Extract the (x, y) coordinate from the center of the cell holding the provided text.  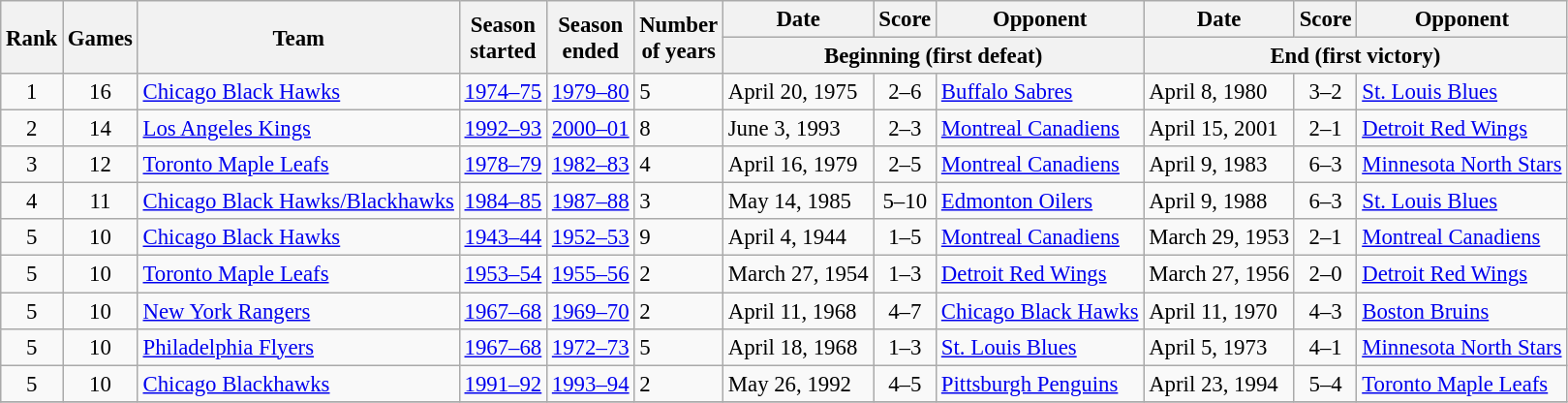
14 (101, 129)
End (first victory) (1356, 56)
April 8, 1980 (1218, 92)
March 27, 1954 (798, 274)
April 23, 1994 (1218, 384)
2–0 (1325, 274)
Seasonended (591, 37)
April 11, 1970 (1218, 311)
8 (679, 129)
4–7 (905, 311)
1991–92 (503, 384)
11 (101, 201)
May 26, 1992 (798, 384)
April 4, 1944 (798, 237)
March 29, 1953 (1218, 237)
1992–93 (503, 129)
Pittsburgh Penguins (1040, 384)
1972–73 (591, 347)
4–5 (905, 384)
Numberof years (679, 37)
1969–70 (591, 311)
April 9, 1988 (1218, 201)
Philadelphia Flyers (298, 347)
Rank (32, 37)
1–5 (905, 237)
Boston Bruins (1462, 311)
4–1 (1325, 347)
April 11, 1968 (798, 311)
June 3, 1993 (798, 129)
4–3 (1325, 311)
April 16, 1979 (798, 165)
Chicago Black Hawks/Blackhawks (298, 201)
Team (298, 37)
5–10 (905, 201)
1953–54 (503, 274)
March 27, 1956 (1218, 274)
1952–53 (591, 237)
1984–85 (503, 201)
New York Rangers (298, 311)
April 15, 2001 (1218, 129)
April 18, 1968 (798, 347)
Los Angeles Kings (298, 129)
9 (679, 237)
Seasonstarted (503, 37)
Games (101, 37)
2000–01 (591, 129)
1943–44 (503, 237)
2–3 (905, 129)
1 (32, 92)
Chicago Blackhawks (298, 384)
2–6 (905, 92)
April 9, 1983 (1218, 165)
1982–83 (591, 165)
1974–75 (503, 92)
1993–94 (591, 384)
2–5 (905, 165)
Beginning (first defeat) (933, 56)
1955–56 (591, 274)
12 (101, 165)
3–2 (1325, 92)
Edmonton Oilers (1040, 201)
May 14, 1985 (798, 201)
16 (101, 92)
1978–79 (503, 165)
Buffalo Sabres (1040, 92)
1987–88 (591, 201)
1979–80 (591, 92)
5–4 (1325, 384)
April 20, 1975 (798, 92)
April 5, 1973 (1218, 347)
